Find where the given text appears and provide that cell's center as [X, Y] coordinate. 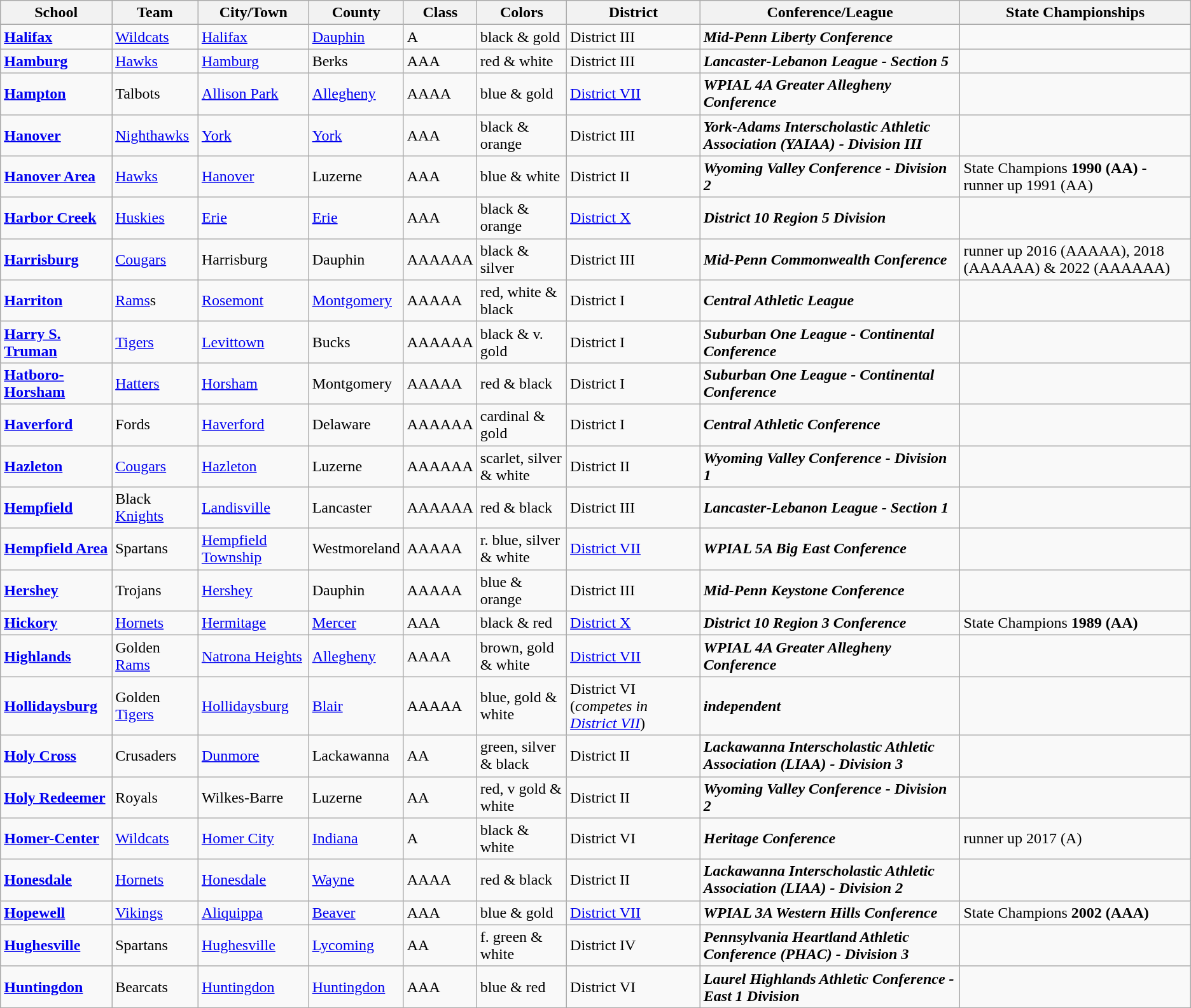
Aliquippa [253, 913]
Hatters [155, 383]
Laurel Highlands Athletic Conference - East 1 Division [830, 987]
Nighthawks [155, 135]
Tigers [155, 342]
Westmoreland [356, 549]
Crusaders [155, 756]
Hatboro-Horsham [56, 383]
Royals [155, 797]
Class [440, 13]
District [634, 13]
Conference/League [830, 13]
Bearcats [155, 987]
black & silver [522, 259]
Levittown [253, 342]
Landisville [253, 507]
State Champions 1990 (AA) - runner up 1991 (AA) [1075, 177]
Vikings [155, 913]
blue & red [522, 987]
f. green & white [522, 945]
Golden Rams [155, 656]
Hickory [56, 623]
scarlet, silver & white [522, 466]
Team [155, 13]
Lancaster-Lebanon League - Section 5 [830, 61]
runner up 2017 (A) [1075, 838]
Talbots [155, 94]
Hopewell [56, 913]
Harriton [56, 300]
Mid-Penn Commonwealth Conference [830, 259]
black & gold [522, 37]
Wyoming Valley Conference - Division 1 [830, 466]
Lancaster-Lebanon League - Section 1 [830, 507]
blue & orange [522, 590]
Hanover Area [56, 177]
independent [830, 706]
Hempfield Area [56, 549]
black & red [522, 623]
red, white & black [522, 300]
black & v. gold [522, 342]
Highlands [56, 656]
red & white [522, 61]
Homer-Center [56, 838]
Holy Cross [56, 756]
Pennsylvania Heartland Athletic Conference (PHAC) - Division 3 [830, 945]
Mid-Penn Liberty Conference [830, 37]
Colors [522, 13]
Central Athletic Conference [830, 425]
Lackawanna [356, 756]
Allison Park [253, 94]
District 10 Region 5 Division [830, 217]
State Champions 2002 (AAA) [1075, 913]
WPIAL 5A Big East Conference [830, 549]
Central Athletic League [830, 300]
Wilkes-Barre [253, 797]
Hempfield Township [253, 549]
WPIAL 3A Western Hills Conference [830, 913]
Trojans [155, 590]
Beaver [356, 913]
r. blue, silver & white [522, 549]
Hempfield [56, 507]
Homer City [253, 838]
Delaware [356, 425]
Harbor Creek [56, 217]
Bucks [356, 342]
State Championships [1075, 13]
State Champions 1989 (AA) [1075, 623]
District 10 Region 3 Conference [830, 623]
Hampton [56, 94]
Huskies [155, 217]
Mid-Penn Keystone Conference [830, 590]
Berks [356, 61]
Horsham [253, 383]
Mercer [356, 623]
cardinal & gold [522, 425]
District IV [634, 945]
Wayne [356, 880]
City/Town [253, 13]
Natrona Heights [253, 656]
York-Adams Interscholastic Athletic Association (YAIAA) - Division III [830, 135]
blue & white [522, 177]
District VI (competes in District VII) [634, 706]
Ramss [155, 300]
Lackawanna Interscholastic Athletic Association (LIAA) - Division 2 [830, 880]
green, silver & black [522, 756]
School [56, 13]
Fords [155, 425]
Lancaster [356, 507]
Heritage Conference [830, 838]
Blair [356, 706]
Lackawanna Interscholastic Athletic Association (LIAA) - Division 3 [830, 756]
Dunmore [253, 756]
brown, gold & white [522, 656]
Holy Redeemer [56, 797]
Black Knights [155, 507]
Rosemont [253, 300]
Indiana [356, 838]
red, v gold & white [522, 797]
County [356, 13]
Hermitage [253, 623]
black & white [522, 838]
Lycoming [356, 945]
runner up 2016 (AAAAA), 2018 (AAAAAA) & 2022 (AAAAAA) [1075, 259]
Golden Tigers [155, 706]
Harry S. Truman [56, 342]
blue, gold & white [522, 706]
